Output the [X, Y] coordinate of the center of the cell containing the given text.  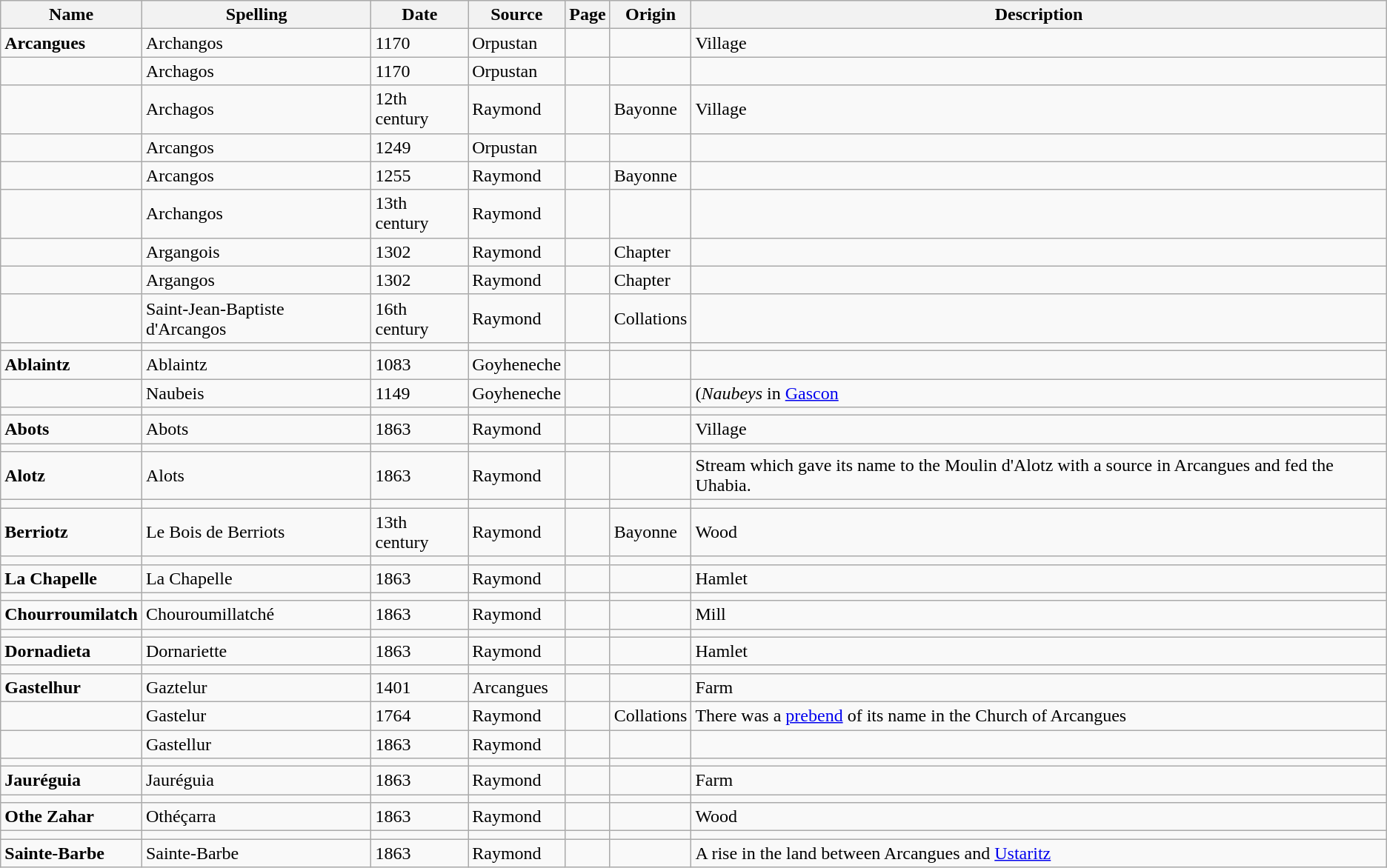
1149 [419, 393]
1255 [419, 176]
Alots [256, 475]
A rise in the land between Arcangues and Ustaritz [1039, 853]
16th century [419, 318]
Gastellur [256, 744]
Argangos [256, 280]
Date [419, 15]
Origin [651, 15]
Page [588, 15]
Source [517, 15]
1083 [419, 364]
Chourroumilatch [71, 615]
Gastelhur [71, 687]
Dornadieta [71, 651]
12th century [419, 110]
1764 [419, 715]
Mill [1039, 615]
Othe Zahar [71, 817]
Saint-Jean-Baptiste d'Arcangos [256, 318]
(Naubeys in Gascon [1039, 393]
Dornariette [256, 651]
Spelling [256, 15]
Alotz [71, 475]
1249 [419, 147]
Description [1039, 15]
Chouroumillatché [256, 615]
Othéçarra [256, 817]
Stream which gave its name to the Moulin d'Alotz with a source in Arcangues and fed the Uhabia. [1039, 475]
Argangois [256, 252]
Naubeis [256, 393]
There was a prebend of its name in the Church of Arcangues [1039, 715]
Berriotz [71, 532]
Gaztelur [256, 687]
Le Bois de Berriots [256, 532]
Gastelur [256, 715]
Name [71, 15]
1401 [419, 687]
